Return [x, y] of the center of cell containing provided text 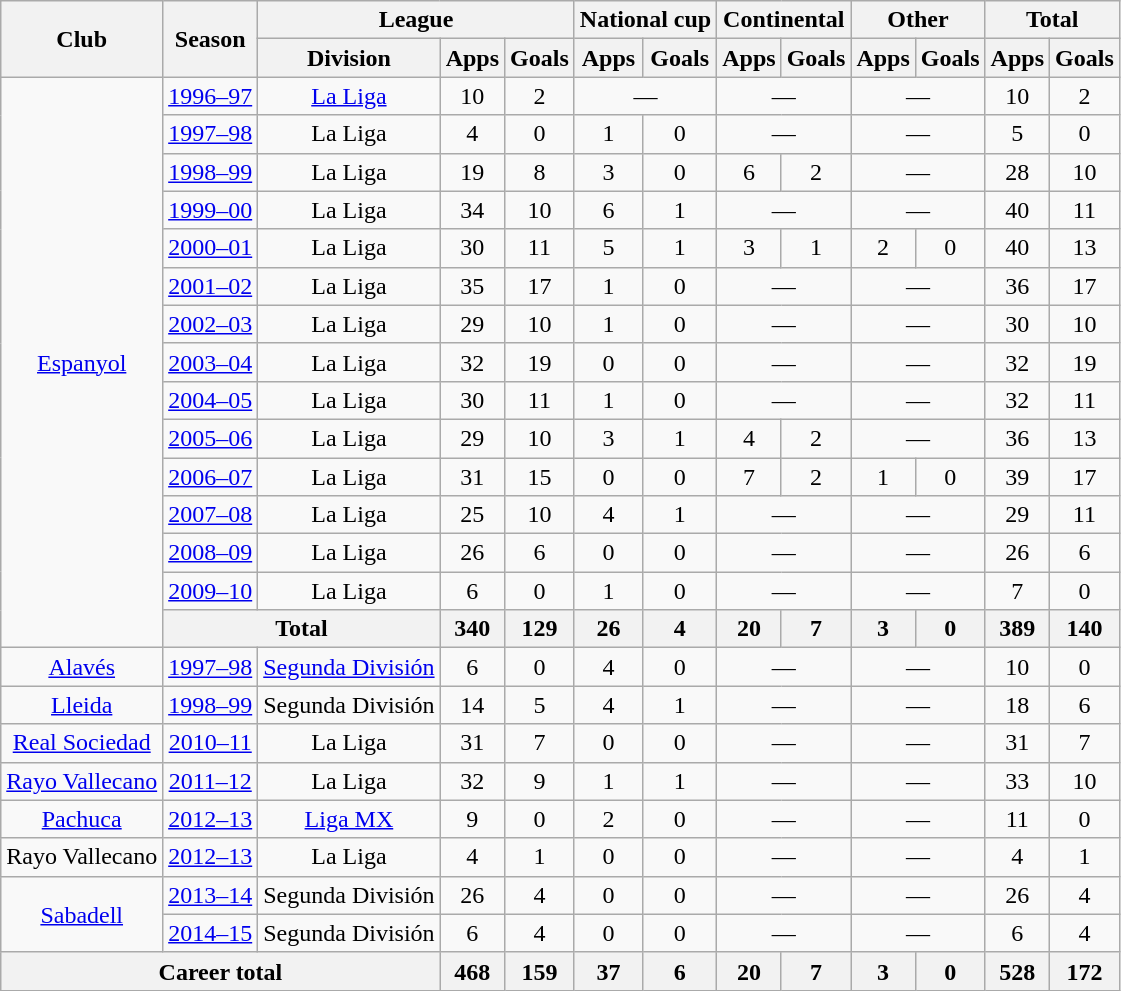
2014–15 [210, 933]
2013–14 [210, 895]
1999–00 [210, 210]
172 [1085, 971]
Season [210, 39]
2007–08 [210, 515]
2001–02 [210, 286]
2002–03 [210, 324]
35 [472, 286]
Alavés [82, 667]
25 [472, 515]
2003–04 [210, 362]
Continental [784, 20]
37 [608, 971]
159 [540, 971]
Other [918, 20]
8 [540, 172]
2004–05 [210, 400]
18 [1017, 705]
Espanyol [82, 362]
1996–97 [210, 96]
2008–09 [210, 553]
Lleida [82, 705]
34 [472, 210]
Division [349, 58]
2010–11 [210, 743]
15 [540, 477]
2009–10 [210, 591]
389 [1017, 629]
28 [1017, 172]
2011–12 [210, 781]
Sabadell [82, 914]
468 [472, 971]
14 [472, 705]
2005–06 [210, 438]
Liga MX [349, 819]
Career total [220, 971]
129 [540, 629]
2000–01 [210, 248]
Pachuca [82, 819]
340 [472, 629]
39 [1017, 477]
2006–07 [210, 477]
33 [1017, 781]
Real Sociedad [82, 743]
League [416, 20]
National cup [645, 20]
Club [82, 39]
140 [1085, 629]
528 [1017, 971]
